Extract the [X, Y] coordinate from the center of the cell holding the provided text.  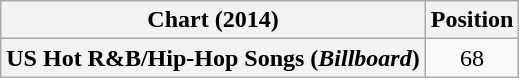
Position [472, 20]
68 [472, 58]
US Hot R&B/Hip-Hop Songs (Billboard) [213, 58]
Chart (2014) [213, 20]
